Scan for the cell matching the given text and deliver its (x, y) coordinate at center. 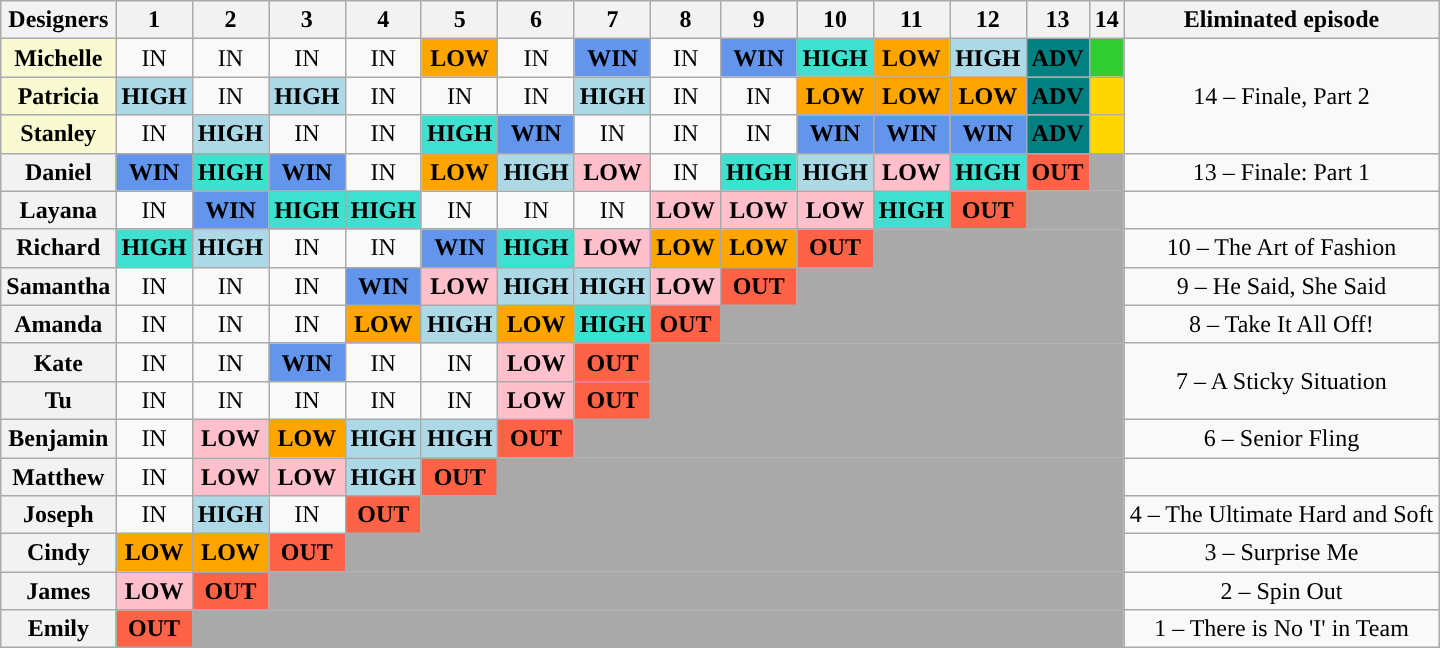
10 – The Art of Fashion (1282, 248)
2 (230, 20)
14 (1106, 20)
Patricia (58, 96)
Designers (58, 20)
3 (307, 20)
Eliminated episode (1282, 20)
13 – Finale: Part 1 (1282, 172)
6 (536, 20)
1 (154, 20)
3 – Surprise Me (1282, 553)
7 (612, 20)
14 – Finale, Part 2 (1282, 96)
1 – There is No 'I' in Team (1282, 629)
Stanley (58, 134)
8 – Take It All Off! (1282, 324)
Daniel (58, 172)
Samantha (58, 286)
12 (988, 20)
Kate (58, 362)
4 (383, 20)
Michelle (58, 58)
Benjamin (58, 438)
11 (911, 20)
4 – The Ultimate Hard and Soft (1282, 515)
5 (459, 20)
Emily (58, 629)
9 – He Said, She Said (1282, 286)
Matthew (58, 477)
10 (835, 20)
13 (1058, 20)
Amanda (58, 324)
8 (686, 20)
Cindy (58, 553)
Layana (58, 210)
Tu (58, 400)
2 – Spin Out (1282, 591)
6 – Senior Fling (1282, 438)
Joseph (58, 515)
9 (758, 20)
Richard (58, 248)
7 – A Sticky Situation (1282, 381)
James (58, 591)
